Determine the (X, Y) coordinate at the center of the cell enclosing the given text.  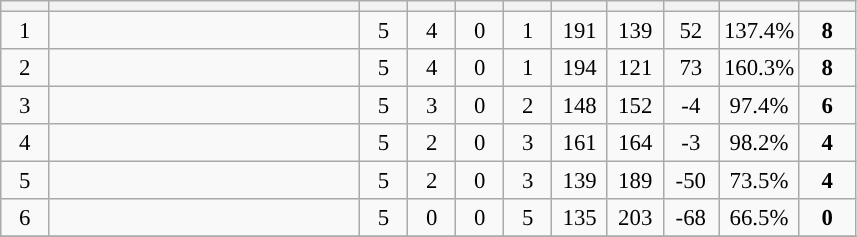
73 (691, 68)
137.4% (760, 31)
191 (580, 31)
164 (635, 143)
152 (635, 106)
148 (580, 106)
161 (580, 143)
-4 (691, 106)
73.5% (760, 181)
-3 (691, 143)
121 (635, 68)
-50 (691, 181)
6 (827, 106)
98.2% (760, 143)
194 (580, 68)
97.4% (760, 106)
52 (691, 31)
160.3% (760, 68)
189 (635, 181)
